Pinpoint the cell where the given text exists, returning its (X, Y) midpoint coordinate. 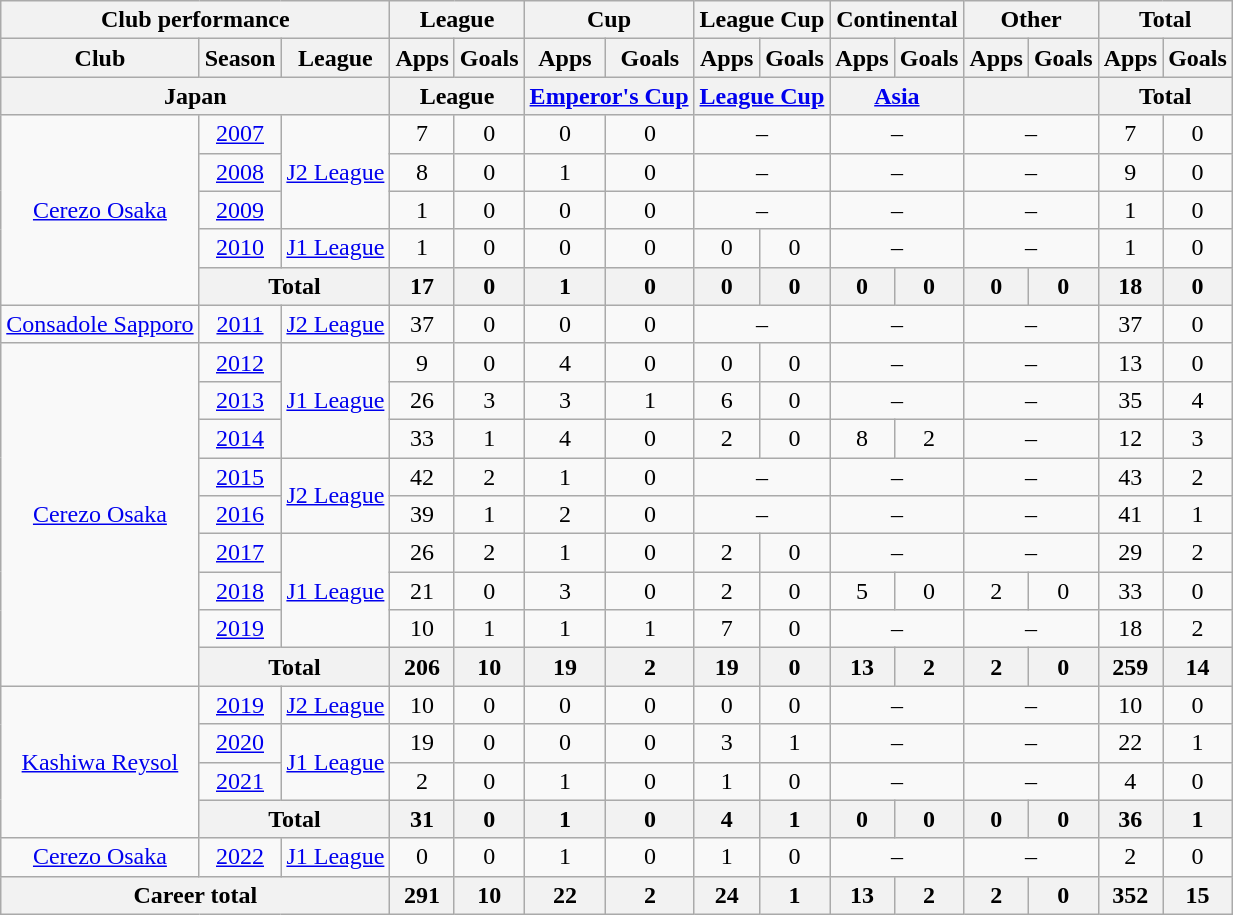
42 (422, 477)
2017 (240, 553)
2020 (240, 743)
Emperor's Cup (609, 96)
Kashiwa Reysol (100, 762)
24 (726, 895)
Club performance (196, 20)
Asia (897, 96)
Club (100, 58)
2016 (240, 515)
14 (1198, 667)
29 (1130, 553)
291 (422, 895)
31 (422, 819)
2015 (240, 477)
39 (422, 515)
Career total (196, 895)
Cup (609, 20)
259 (1130, 667)
2013 (240, 400)
Other (1031, 20)
2011 (240, 324)
17 (422, 286)
2007 (240, 134)
5 (862, 591)
15 (1198, 895)
43 (1130, 477)
2009 (240, 210)
Continental (897, 20)
2008 (240, 172)
41 (1130, 515)
35 (1130, 400)
Japan (196, 96)
2012 (240, 362)
Consadole Sapporo (100, 324)
2018 (240, 591)
2021 (240, 781)
206 (422, 667)
21 (422, 591)
2010 (240, 248)
352 (1130, 895)
Season (240, 58)
2014 (240, 438)
6 (726, 400)
36 (1130, 819)
2022 (240, 857)
12 (1130, 438)
